For the text-containing cell, return its midpoint in (x, y) coordinate format. 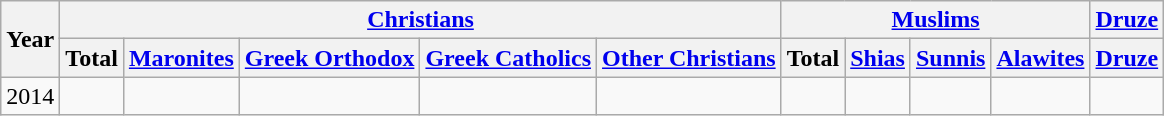
Christians (420, 20)
Other Christians (690, 58)
Maronites (181, 58)
2014 (30, 96)
Shias (878, 58)
Sunnis (950, 58)
Year (30, 39)
Greek Catholics (508, 58)
Alawites (1040, 58)
Muslims (936, 20)
Greek Orthodox (330, 58)
